Return [X, Y] of the center of cell containing provided text 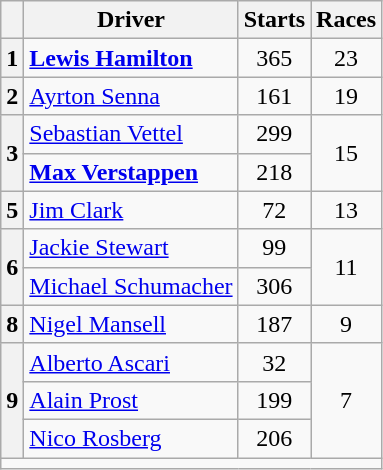
365 [274, 58]
72 [274, 210]
306 [274, 286]
Nico Rosberg [131, 438]
Max Verstappen [131, 172]
Alberto Ascari [131, 362]
Lewis Hamilton [131, 58]
Jim Clark [131, 210]
299 [274, 134]
Michael Schumacher [131, 286]
2 [12, 96]
3 [12, 153]
Nigel Mansell [131, 324]
199 [274, 400]
161 [274, 96]
Sebastian Vettel [131, 134]
Starts [274, 20]
Ayrton Senna [131, 96]
Races [346, 20]
13 [346, 210]
187 [274, 324]
1 [12, 58]
Alain Prost [131, 400]
23 [346, 58]
15 [346, 153]
32 [274, 362]
Jackie Stewart [131, 248]
11 [346, 267]
206 [274, 438]
218 [274, 172]
6 [12, 267]
7 [346, 400]
19 [346, 96]
8 [12, 324]
99 [274, 248]
5 [12, 210]
Driver [131, 20]
